Scan for the cell matching the given text and deliver its [x, y] coordinate at center. 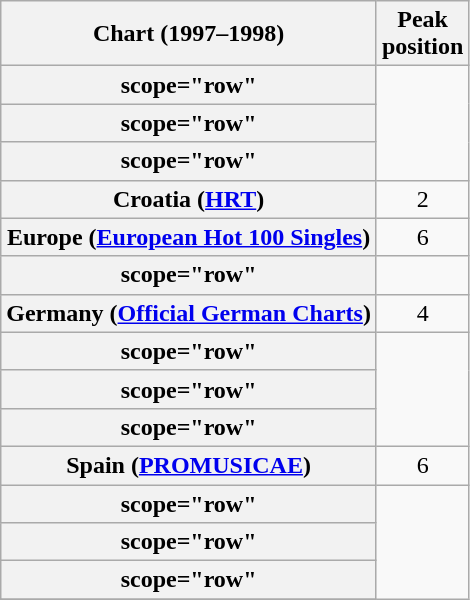
Chart (1997–1998) [189, 34]
Croatia (HRT) [189, 199]
Germany (Official German Charts) [189, 313]
2 [422, 199]
Peakposition [422, 34]
Europe (European Hot 100 Singles) [189, 237]
4 [422, 313]
Spain (PROMUSICAE) [189, 465]
